Locate the cell with the specified text and output its [x, y] center coordinate. 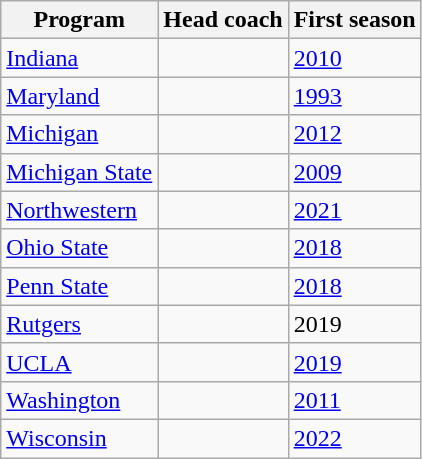
2009 [354, 172]
Michigan [80, 134]
2021 [354, 210]
2022 [354, 438]
Penn State [80, 286]
First season [354, 20]
Northwestern [80, 210]
2012 [354, 134]
2010 [354, 58]
Wisconsin [80, 438]
Head coach [223, 20]
2011 [354, 400]
Michigan State [80, 172]
1993 [354, 96]
UCLA [80, 362]
Program [80, 20]
Washington [80, 400]
Maryland [80, 96]
Ohio State [80, 248]
Rutgers [80, 324]
Indiana [80, 58]
